Output the [X, Y] coordinate of the center of the cell containing the given text.  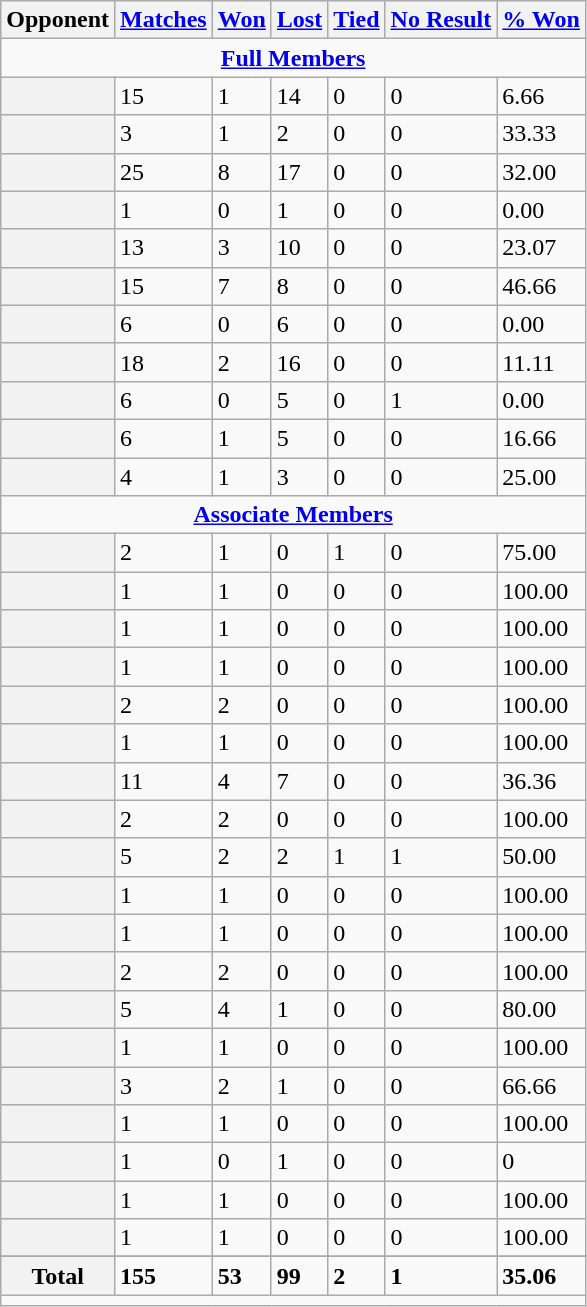
99 [299, 1276]
50.00 [542, 857]
53 [242, 1276]
18 [164, 362]
155 [164, 1276]
No Result [441, 20]
% Won [542, 20]
80.00 [542, 1009]
Won [242, 20]
36.36 [542, 781]
Associate Members [294, 515]
32.00 [542, 172]
17 [299, 172]
23.07 [542, 248]
Tied [356, 20]
13 [164, 248]
10 [299, 248]
Lost [299, 20]
11 [164, 781]
Matches [164, 20]
Full Members [294, 58]
46.66 [542, 286]
Opponent [58, 20]
25.00 [542, 477]
33.33 [542, 134]
66.66 [542, 1085]
75.00 [542, 553]
11.11 [542, 362]
25 [164, 172]
6.66 [542, 96]
14 [299, 96]
35.06 [542, 1276]
16 [299, 362]
16.66 [542, 438]
Total [58, 1276]
